Search for the cell housing the specified text and yield its (x, y) center coordinate. 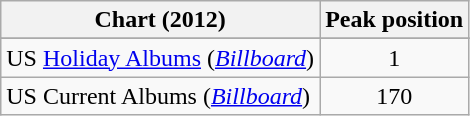
170 (394, 96)
Peak position (394, 20)
US Current Albums (Billboard) (160, 96)
1 (394, 58)
Chart (2012) (160, 20)
US Holiday Albums (Billboard) (160, 58)
